Determine the [x, y] coordinate at the center of the cell enclosing the given text.  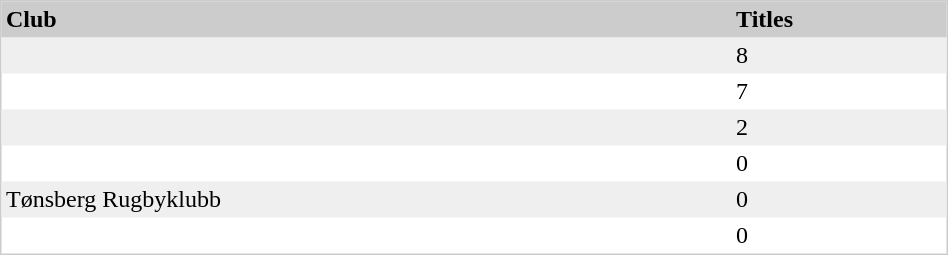
Titles [840, 20]
Tønsberg Rugbyklubb [367, 200]
2 [840, 128]
Club [367, 20]
8 [840, 56]
7 [840, 92]
